Return [x, y] of the center of cell containing provided text 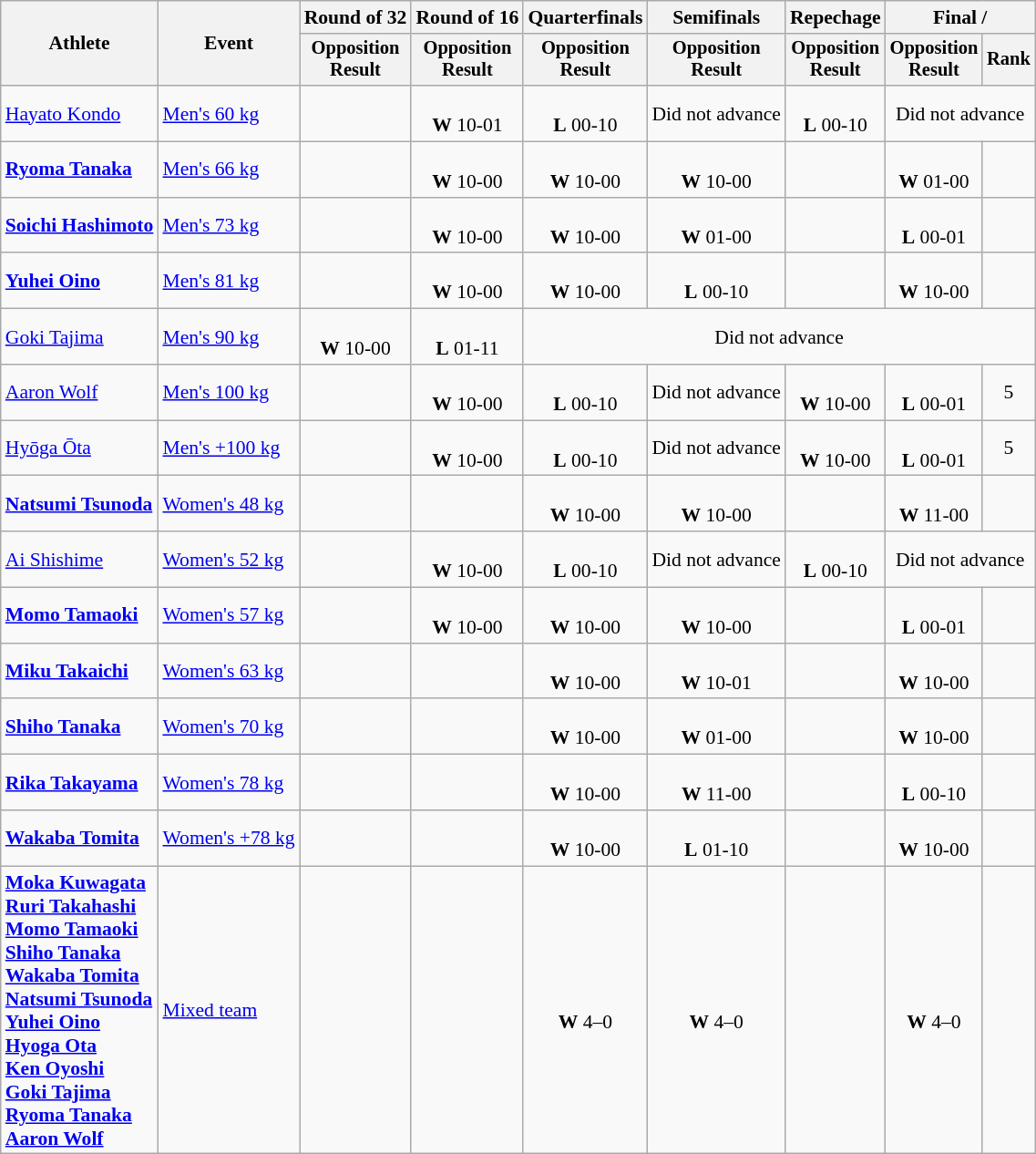
Wakaba Tomita [80, 839]
Ryoma Tanaka [80, 170]
Men's +100 kg [228, 448]
Miku Takaichi [80, 671]
Women's 57 kg [228, 616]
Round of 16 [467, 17]
Hayato Kondo [80, 113]
Shiho Tanaka [80, 727]
Men's 73 kg [228, 226]
Women's 52 kg [228, 560]
Soichi Hashimoto [80, 226]
Event [228, 44]
Athlete [80, 44]
Women's 48 kg [228, 503]
Women's 63 kg [228, 671]
Men's 100 kg [228, 392]
Hyōga Ōta [80, 448]
Rank [1009, 60]
Women's 70 kg [228, 727]
Semifinals [716, 17]
Final / [960, 17]
Quarterfinals [585, 17]
Men's 81 kg [228, 281]
Mixed team [228, 1010]
L 01-11 [467, 337]
Yuhei Oino [80, 281]
Ai Shishime [80, 560]
Men's 66 kg [228, 170]
Men's 90 kg [228, 337]
Men's 60 kg [228, 113]
Goki Tajima [80, 337]
L 01-10 [716, 839]
Natsumi Tsunoda [80, 503]
Moka KuwagataRuri TakahashiMomo TamaokiShiho TanakaWakaba TomitaNatsumi TsunodaYuhei OinoHyoga OtaKen OyoshiGoki TajimaRyoma TanakaAaron Wolf [80, 1010]
Momo Tamaoki [80, 616]
Women's 78 kg [228, 782]
Round of 32 [355, 17]
Aaron Wolf [80, 392]
Rika Takayama [80, 782]
Repechage [836, 17]
Women's +78 kg [228, 839]
